For the text-containing cell, return its midpoint in [X, Y] coordinate format. 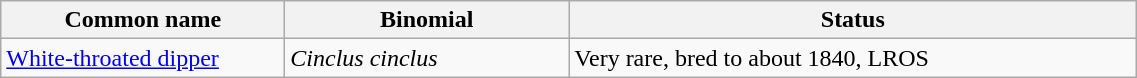
Status [853, 20]
Binomial [427, 20]
White-throated dipper [143, 58]
Common name [143, 20]
Very rare, bred to about 1840, LROS [853, 58]
Cinclus cinclus [427, 58]
